Pinpoint the cell where the given text exists, returning its [x, y] midpoint coordinate. 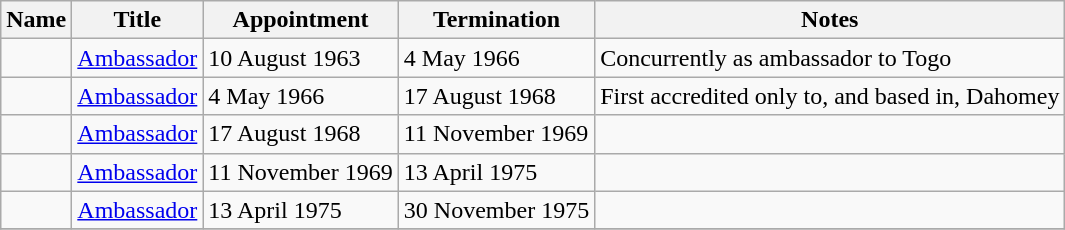
Name [36, 20]
Title [138, 20]
Concurrently as ambassador to Togo [830, 58]
Termination [496, 20]
Notes [830, 20]
First accredited only to, and based in, Dahomey [830, 96]
30 November 1975 [496, 210]
Appointment [300, 20]
10 August 1963 [300, 58]
